Scan for the cell matching the given text and deliver its (X, Y) coordinate at center. 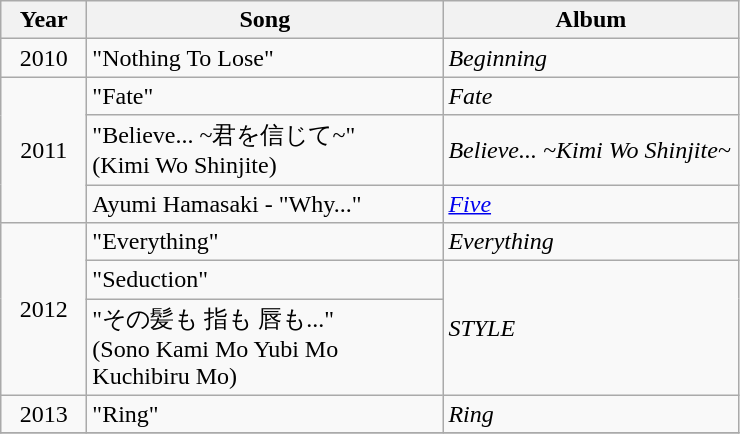
Beginning (591, 58)
Believe... ~Kimi Wo Shinjite~ (591, 150)
"Ring" (265, 414)
Ring (591, 414)
2013 (44, 414)
2012 (44, 310)
STYLE (591, 328)
"Believe... ~君を信じて~"(Kimi Wo Shinjite) (265, 150)
Ayumi Hamasaki - "Why..." (265, 203)
2010 (44, 58)
Year (44, 20)
Fate (591, 96)
"Nothing To Lose" (265, 58)
Album (591, 20)
Five (591, 203)
"Everything" (265, 242)
"その髪も 指も 唇も..."(Sono Kami Mo Yubi Mo Kuchibiru Mo) (265, 348)
Song (265, 20)
"Fate" (265, 96)
2011 (44, 150)
Everything (591, 242)
"Seduction" (265, 280)
